For the text-containing cell, return its midpoint in [X, Y] coordinate format. 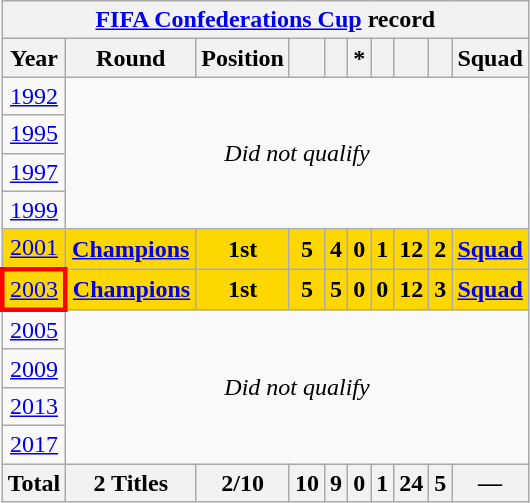
2013 [34, 406]
2001 [34, 249]
FIFA Confederations Cup record [265, 20]
9 [336, 483]
2 Titles [131, 483]
4 [336, 249]
2009 [34, 368]
Total [34, 483]
1999 [34, 210]
1995 [34, 134]
2003 [34, 290]
Position [243, 58]
24 [412, 483]
— [490, 483]
10 [306, 483]
2/10 [243, 483]
1997 [34, 172]
2 [440, 249]
2017 [34, 444]
Year [34, 58]
Round [131, 58]
1992 [34, 96]
* [360, 58]
2005 [34, 330]
3 [440, 290]
